For the text-containing cell, return its midpoint in [X, Y] coordinate format. 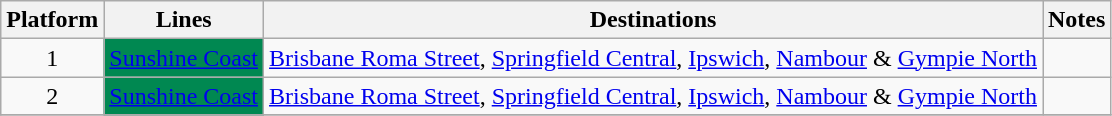
Destinations [654, 20]
2 [52, 96]
Platform [52, 20]
Notes [1076, 20]
1 [52, 58]
Lines [184, 20]
